Find where the given text appears and provide that cell's center as [X, Y] coordinate. 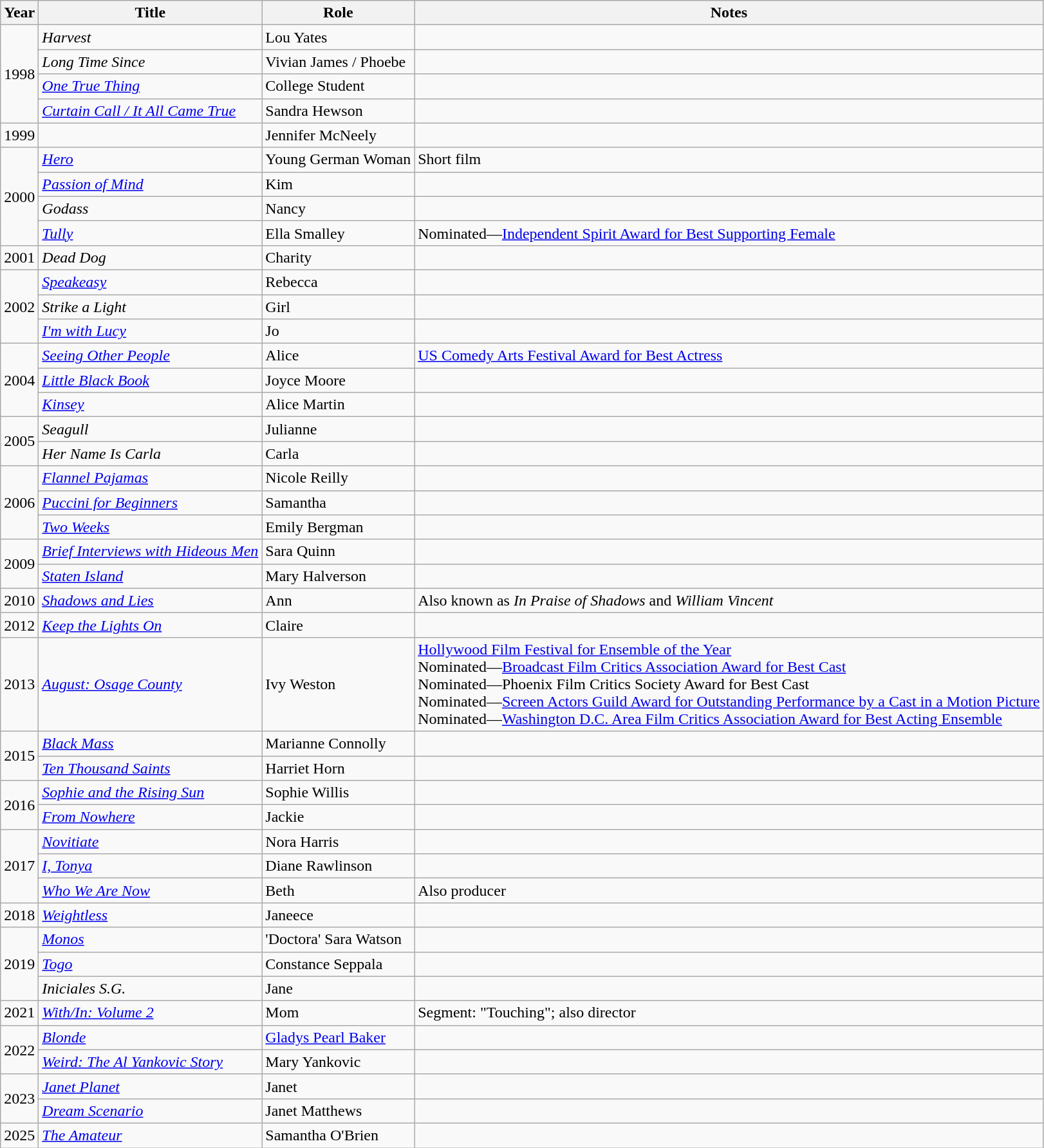
Staten Island [151, 576]
Young German Woman [339, 160]
Nancy [339, 208]
Beth [339, 891]
Mom [339, 1013]
2015 [19, 755]
Samantha [339, 503]
Flannel Pajamas [151, 478]
Shadows and Lies [151, 600]
Title [151, 13]
2025 [19, 1135]
2000 [19, 196]
2021 [19, 1013]
Sandra Hewson [339, 111]
Black Mass [151, 743]
I, Tonya [151, 866]
Janet Matthews [339, 1111]
Strike a Light [151, 307]
Godass [151, 208]
Seeing Other People [151, 356]
Marianne Connolly [339, 743]
Jane [339, 988]
Monos [151, 940]
Role [339, 13]
2009 [19, 564]
Ten Thousand Saints [151, 768]
Dead Dog [151, 257]
Short film [729, 160]
August: Osage County [151, 684]
Segment: "Touching"; also director [729, 1013]
I'm with Lucy [151, 331]
2006 [19, 503]
Blonde [151, 1037]
1998 [19, 74]
'Doctora' Sara Watson [339, 940]
Sara Quinn [339, 551]
Long Time Since [151, 62]
Puccini for Beginners [151, 503]
College Student [339, 86]
Year [19, 13]
Sophie Willis [339, 793]
2013 [19, 684]
2017 [19, 866]
Rebecca [339, 282]
2001 [19, 257]
US Comedy Arts Festival Award for Best Actress [729, 356]
Sophie and the Rising Sun [151, 793]
Also known as In Praise of Shadows and William Vincent [729, 600]
Hero [151, 160]
Claire [339, 625]
Also producer [729, 891]
Weird: The Al Yankovic Story [151, 1062]
1999 [19, 135]
Charity [339, 257]
Ella Smalley [339, 233]
Lou Yates [339, 37]
Keep the Lights On [151, 625]
Harvest [151, 37]
One True Thing [151, 86]
Mary Halverson [339, 576]
Carla [339, 454]
The Amateur [151, 1135]
Constance Seppala [339, 964]
Her Name Is Carla [151, 454]
Diane Rawlinson [339, 866]
Jo [339, 331]
Curtain Call / It All Came True [151, 111]
Who We Are Now [151, 891]
Alice Martin [339, 405]
2002 [19, 306]
Two Weeks [151, 527]
Harriet Horn [339, 768]
Janet [339, 1086]
Julianne [339, 429]
Kinsey [151, 405]
Ann [339, 600]
2019 [19, 964]
Dream Scenario [151, 1111]
Samantha O'Brien [339, 1135]
Nicole Reilly [339, 478]
Alice [339, 356]
Jackie [339, 817]
Janet Planet [151, 1086]
Brief Interviews with Hideous Men [151, 551]
2010 [19, 600]
Notes [729, 13]
Tully [151, 233]
Novitiate [151, 842]
Joyce Moore [339, 380]
From Nowhere [151, 817]
Kim [339, 184]
2012 [19, 625]
2004 [19, 380]
Little Black Book [151, 380]
2018 [19, 915]
Nora Harris [339, 842]
2023 [19, 1098]
Girl [339, 307]
2016 [19, 805]
Seagull [151, 429]
Jennifer McNeely [339, 135]
Gladys Pearl Baker [339, 1037]
2005 [19, 441]
Janeece [339, 915]
Passion of Mind [151, 184]
Vivian James / Phoebe [339, 62]
Nominated—Independent Spirit Award for Best Supporting Female [729, 233]
Weightless [151, 915]
Togo [151, 964]
Mary Yankovic [339, 1062]
Ivy Weston [339, 684]
Emily Bergman [339, 527]
Speakeasy [151, 282]
2022 [19, 1050]
Iniciales S.G. [151, 988]
With/In: Volume 2 [151, 1013]
